Pinpoint the cell where the given text exists, returning its (X, Y) midpoint coordinate. 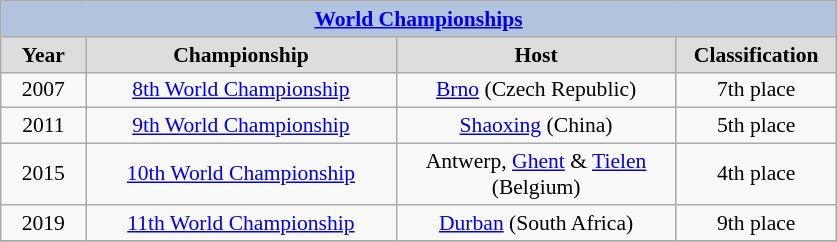
Durban (South Africa) (536, 223)
10th World Championship (241, 174)
2007 (44, 90)
2015 (44, 174)
Brno (Czech Republic) (536, 90)
Shaoxing (China) (536, 126)
Year (44, 55)
2011 (44, 126)
Host (536, 55)
Antwerp, Ghent & Tielen (Belgium) (536, 174)
11th World Championship (241, 223)
7th place (756, 90)
2019 (44, 223)
World Championships (419, 19)
8th World Championship (241, 90)
9th place (756, 223)
4th place (756, 174)
Championship (241, 55)
Classification (756, 55)
5th place (756, 126)
9th World Championship (241, 126)
